For the text-containing cell, return its midpoint in [X, Y] coordinate format. 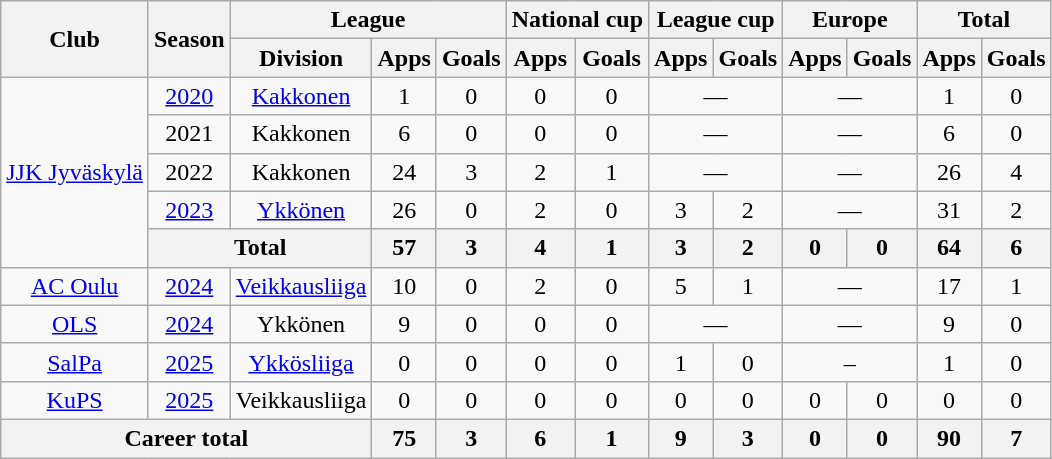
24 [404, 172]
5 [681, 286]
2020 [189, 96]
National cup [577, 20]
JJK Jyväskylä [75, 172]
League cup [716, 20]
– [850, 362]
Season [189, 39]
2021 [189, 134]
2023 [189, 210]
Club [75, 39]
AC Oulu [75, 286]
SalPa [75, 362]
17 [949, 286]
Division [301, 58]
OLS [75, 324]
KuPS [75, 400]
2022 [189, 172]
75 [404, 438]
31 [949, 210]
Career total [186, 438]
League [368, 20]
64 [949, 248]
10 [404, 286]
Europe [850, 20]
57 [404, 248]
7 [1016, 438]
Ykkösliiga [301, 362]
90 [949, 438]
